Search for the cell housing the specified text and yield its [x, y] center coordinate. 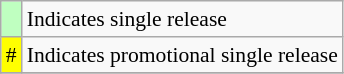
# [12, 55]
Indicates promotional single release [182, 55]
Indicates single release [182, 19]
